Return the [x, y] coordinate for the center point of the cell that contains the specified text.  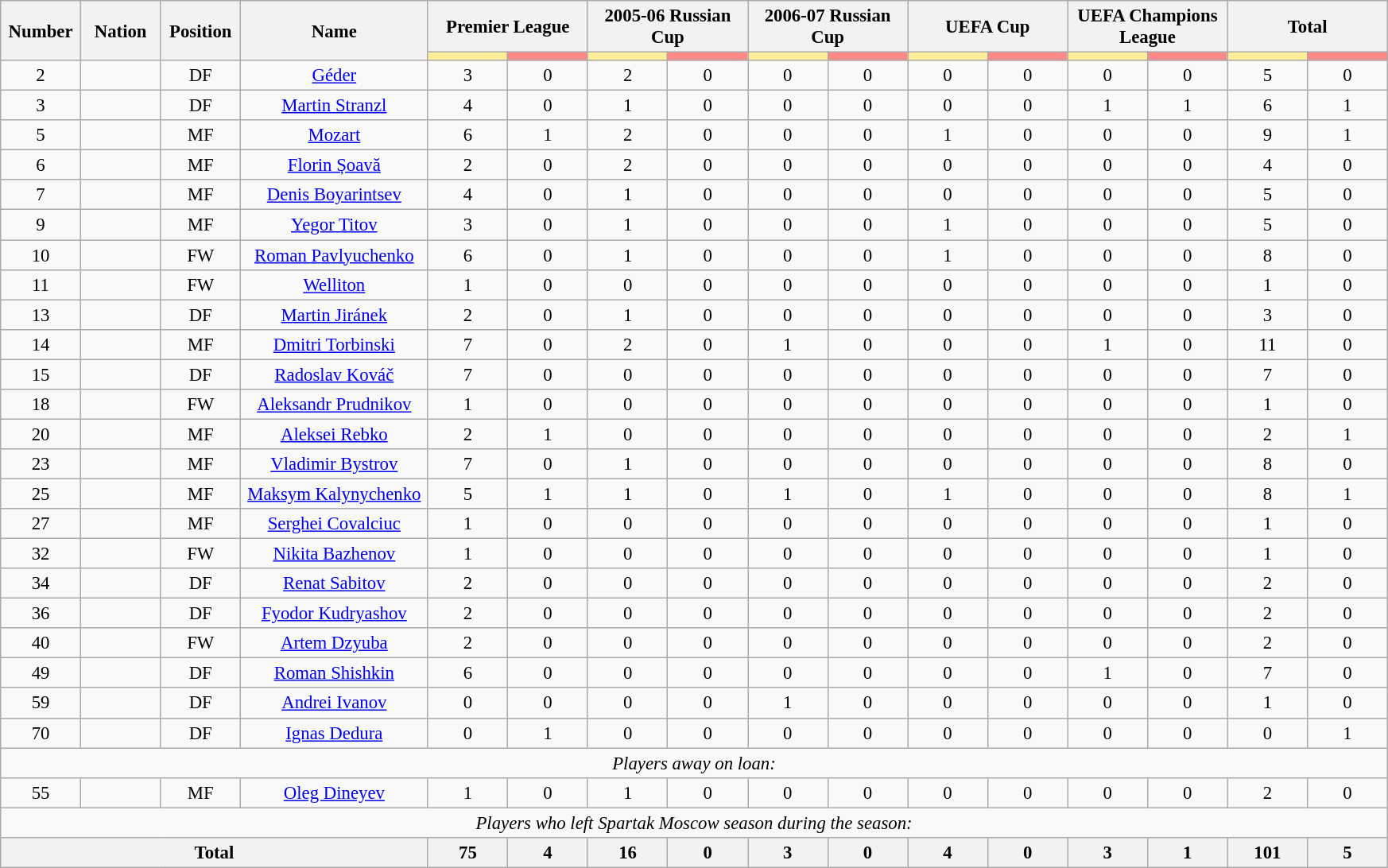
Aleksandr Prudnikov [335, 405]
Ignas Dedura [335, 733]
70 [41, 733]
Artem Dzyuba [335, 643]
Martin Jiránek [335, 315]
Players who left Spartak Moscow season during the season: [694, 823]
55 [41, 792]
Renat Sabitov [335, 583]
32 [41, 554]
23 [41, 464]
20 [41, 434]
2006-07 Russian Cup [827, 27]
Welliton [335, 285]
59 [41, 703]
15 [41, 374]
Martin Stranzl [335, 106]
49 [41, 673]
UEFA Cup [987, 27]
Roman Shishkin [335, 673]
UEFA Champions League [1148, 27]
Radoslav Kováč [335, 374]
Oleg Dineyev [335, 792]
Vladimir Bystrov [335, 464]
36 [41, 614]
16 [628, 853]
13 [41, 315]
101 [1267, 853]
Premier League [507, 27]
Roman Pavlyuchenko [335, 255]
Mozart [335, 135]
Yegor Titov [335, 225]
Players away on loan: [694, 763]
14 [41, 344]
18 [41, 405]
2005-06 Russian Cup [668, 27]
Fyodor Kudryashov [335, 614]
Andrei Ivanov [335, 703]
Name [335, 30]
Nikita Bazhenov [335, 554]
Position [200, 30]
10 [41, 255]
Florin Șoavă [335, 165]
Maksym Kalynychenko [335, 494]
Aleksei Rebko [335, 434]
27 [41, 524]
Number [41, 30]
25 [41, 494]
Nation [121, 30]
Dmitri Torbinski [335, 344]
75 [467, 853]
40 [41, 643]
Serghei Covalciuc [335, 524]
Denis Boyarintsev [335, 195]
34 [41, 583]
Géder [335, 76]
